Scan for the cell matching the given text and deliver its (x, y) coordinate at center. 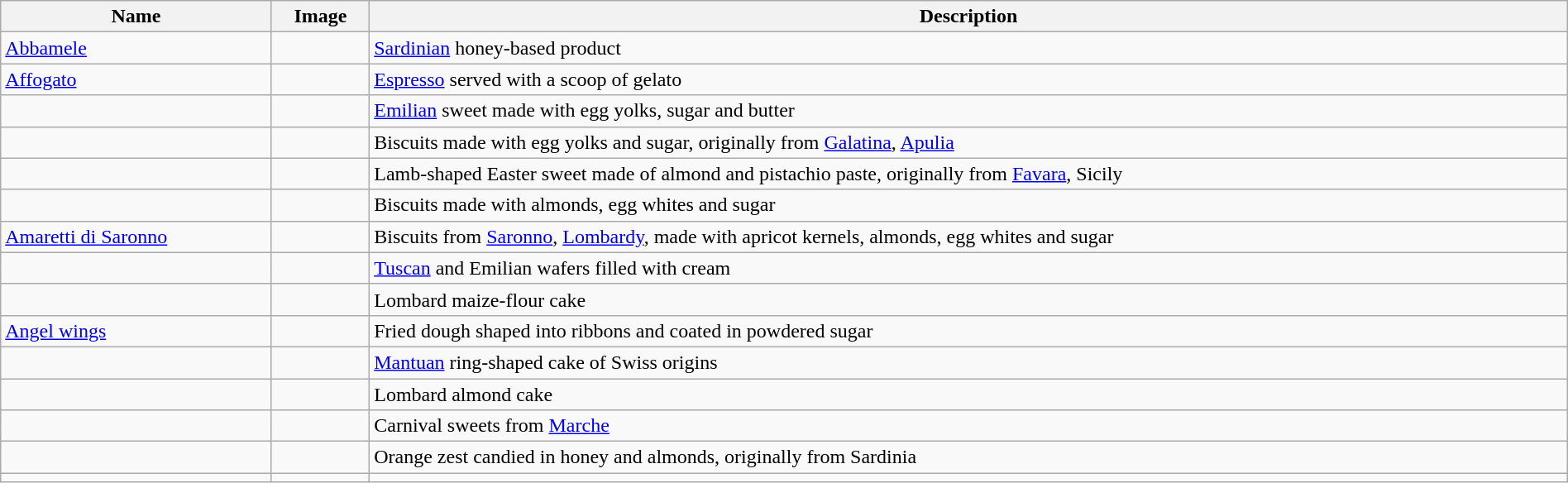
Amaretti di Saronno (136, 237)
Carnival sweets from Marche (969, 426)
Orange zest candied in honey and almonds, originally from Sardinia (969, 457)
Lamb-shaped Easter sweet made of almond and pistachio paste, originally from Favara, Sicily (969, 174)
Fried dough shaped into ribbons and coated in powdered sugar (969, 331)
Description (969, 17)
Image (321, 17)
Lombard maize-flour cake (969, 299)
Lombard almond cake (969, 395)
Espresso served with a scoop of gelato (969, 79)
Mantuan ring-shaped cake of Swiss origins (969, 362)
Tuscan and Emilian wafers filled with cream (969, 268)
Biscuits from Saronno, Lombardy, made with apricot kernels, almonds, egg whites and sugar (969, 237)
Affogato (136, 79)
Emilian sweet made with egg yolks, sugar and butter (969, 111)
Name (136, 17)
Sardinian honey-based product (969, 48)
Angel wings (136, 331)
Biscuits made with almonds, egg whites and sugar (969, 205)
Abbamele (136, 48)
Biscuits made with egg yolks and sugar, originally from Galatina, Apulia (969, 142)
